Return the [x, y] coordinate for the center point of the cell that contains the specified text.  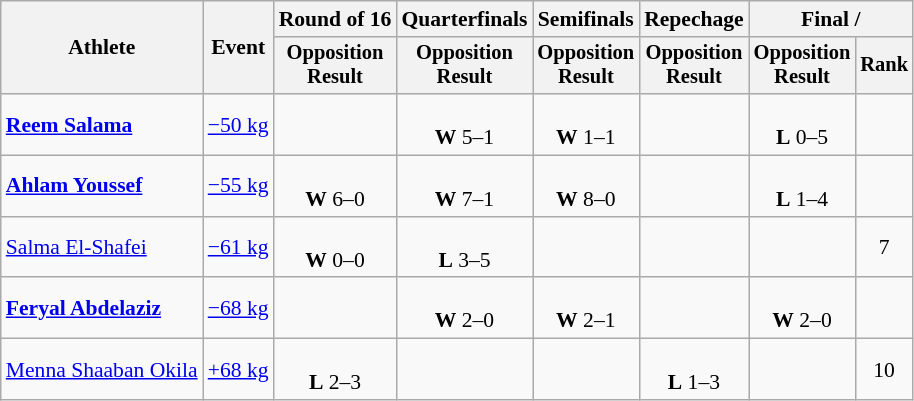
L 2–3 [336, 370]
Semifinals [586, 19]
W 1–1 [586, 124]
Athlete [102, 48]
Ahlam Youssef [102, 186]
Final / [831, 19]
−68 kg [238, 308]
10 [884, 370]
Feryal Abdelaziz [102, 308]
W 8–0 [586, 186]
−55 kg [238, 186]
Quarterfinals [464, 19]
W 6–0 [336, 186]
L 3–5 [464, 248]
Rank [884, 66]
−61 kg [238, 248]
Salma El-Shafei [102, 248]
W 7–1 [464, 186]
Event [238, 48]
Menna Shaaban Okila [102, 370]
7 [884, 248]
W 5–1 [464, 124]
W 2–1 [586, 308]
−50 kg [238, 124]
Repechage [694, 19]
Reem Salama [102, 124]
Round of 16 [336, 19]
L 1–4 [802, 186]
+68 kg [238, 370]
L 1–3 [694, 370]
W 0–0 [336, 248]
L 0–5 [802, 124]
